Identify which cell holds the provided text, then report its [X, Y] central coordinate. 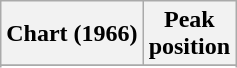
Chart (1966) [72, 34]
Peakposition [189, 34]
